Pinpoint the cell where the given text exists, returning its [x, y] midpoint coordinate. 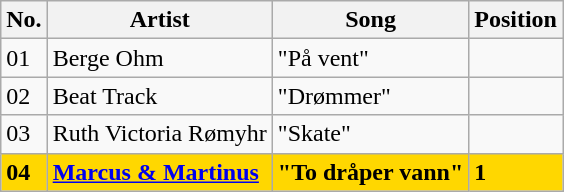
02 [24, 96]
"Skate" [370, 134]
Ruth Victoria Rømyhr [160, 134]
04 [24, 172]
No. [24, 20]
1 [516, 172]
"På vent" [370, 58]
Berge Ohm [160, 58]
Marcus & Martinus [160, 172]
Beat Track [160, 96]
01 [24, 58]
Song [370, 20]
Artist [160, 20]
Position [516, 20]
"Drømmer" [370, 96]
"To dråper vann" [370, 172]
03 [24, 134]
